Extract the (x, y) coordinate from the center of the cell holding the provided text.  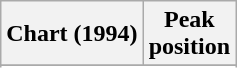
Peakposition (189, 34)
Chart (1994) (72, 34)
